Capture the cell that displays the provided text and extract its [x, y] central coordinate. 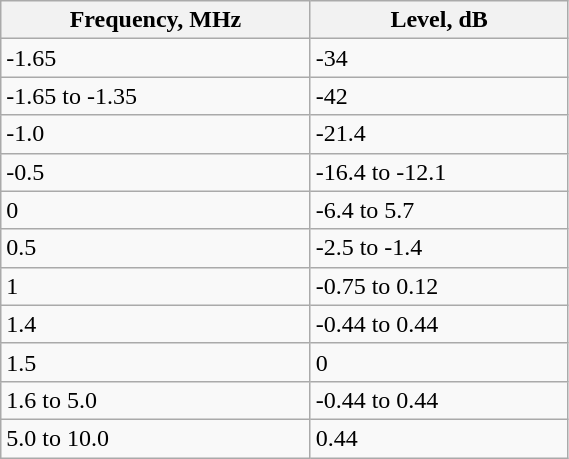
0.44 [439, 438]
Level, dB [439, 20]
-6.4 to 5.7 [439, 210]
-16.4 to -12.1 [439, 172]
1.5 [156, 362]
1.6 to 5.0 [156, 400]
-1.0 [156, 134]
-0.75 to 0.12 [439, 286]
-42 [439, 96]
-1.65 [156, 58]
1 [156, 286]
-34 [439, 58]
-1.65 to -1.35 [156, 96]
-0.5 [156, 172]
0.5 [156, 248]
-21.4 [439, 134]
Frequency, MHz [156, 20]
1.4 [156, 324]
5.0 to 10.0 [156, 438]
-2.5 to -1.4 [439, 248]
